Return [X, Y] of the center of cell containing provided text 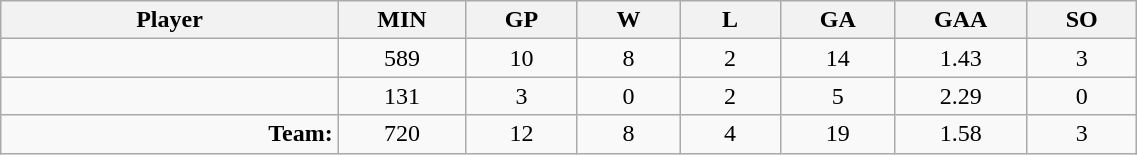
SO [1081, 20]
12 [522, 134]
GAA [961, 20]
19 [838, 134]
4 [730, 134]
W [628, 20]
1.58 [961, 134]
2.29 [961, 96]
Player [170, 20]
5 [838, 96]
131 [402, 96]
MIN [402, 20]
589 [402, 58]
GP [522, 20]
10 [522, 58]
1.43 [961, 58]
720 [402, 134]
L [730, 20]
GA [838, 20]
14 [838, 58]
Team: [170, 134]
